Return [X, Y] of the center of cell containing provided text 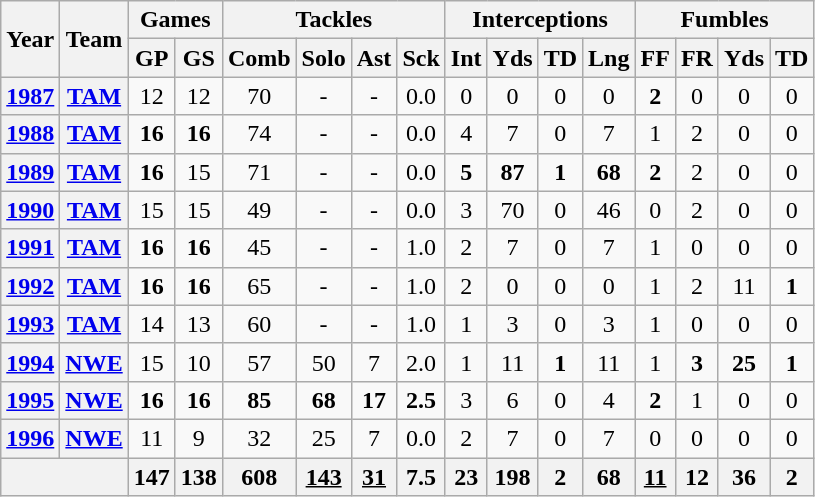
1996 [30, 438]
57 [259, 362]
71 [259, 172]
Fumbles [724, 20]
GP [152, 58]
1993 [30, 324]
1990 [30, 210]
6 [512, 400]
FF [655, 58]
1994 [30, 362]
14 [152, 324]
1987 [30, 96]
Interceptions [540, 20]
9 [198, 438]
1988 [30, 134]
1989 [30, 172]
2.0 [421, 362]
1991 [30, 248]
1995 [30, 400]
5 [466, 172]
10 [198, 362]
147 [152, 477]
60 [259, 324]
GS [198, 58]
32 [259, 438]
Solo [324, 58]
143 [324, 477]
49 [259, 210]
50 [324, 362]
Int [466, 58]
65 [259, 286]
7.5 [421, 477]
45 [259, 248]
85 [259, 400]
74 [259, 134]
Sck [421, 58]
608 [259, 477]
31 [374, 477]
198 [512, 477]
23 [466, 477]
2.5 [421, 400]
Comb [259, 58]
1992 [30, 286]
Team [94, 39]
17 [374, 400]
Games [175, 20]
Tackles [334, 20]
87 [512, 172]
13 [198, 324]
138 [198, 477]
Lng [609, 58]
Ast [374, 58]
36 [744, 477]
FR [696, 58]
Year [30, 39]
46 [609, 210]
